Extract the (x, y) coordinate from the center of the cell holding the provided text.  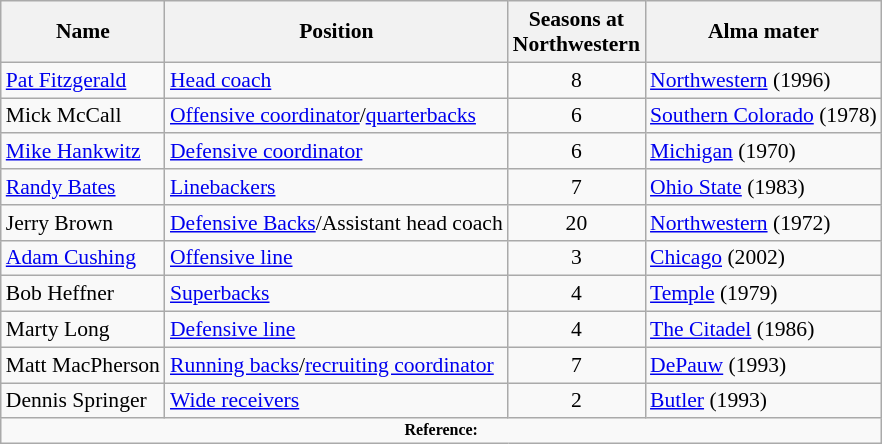
Butler (1993) (764, 401)
Dennis Springer (83, 401)
Seasons atNorthwestern (576, 32)
DePauw (1993) (764, 365)
Position (336, 32)
Northwestern (1972) (764, 223)
Superbacks (336, 294)
Alma mater (764, 32)
Defensive line (336, 330)
Reference: (442, 431)
2 (576, 401)
Offensive line (336, 258)
Ohio State (1983) (764, 187)
Defensive Backs/Assistant head coach (336, 223)
Chicago (2002) (764, 258)
Jerry Brown (83, 223)
The Citadel (1986) (764, 330)
8 (576, 80)
Marty Long (83, 330)
Southern Colorado (1978) (764, 116)
Mike Hankwitz (83, 152)
Bob Heffner (83, 294)
Linebackers (336, 187)
Defensive coordinator (336, 152)
Mick McCall (83, 116)
Head coach (336, 80)
Matt MacPherson (83, 365)
20 (576, 223)
Running backs/recruiting coordinator (336, 365)
Michigan (1970) (764, 152)
Pat Fitzgerald (83, 80)
Wide receivers (336, 401)
Offensive coordinator/quarterbacks (336, 116)
Temple (1979) (764, 294)
Northwestern (1996) (764, 80)
3 (576, 258)
Adam Cushing (83, 258)
Randy Bates (83, 187)
Name (83, 32)
